Capture the cell that displays the provided text and extract its (X, Y) central coordinate. 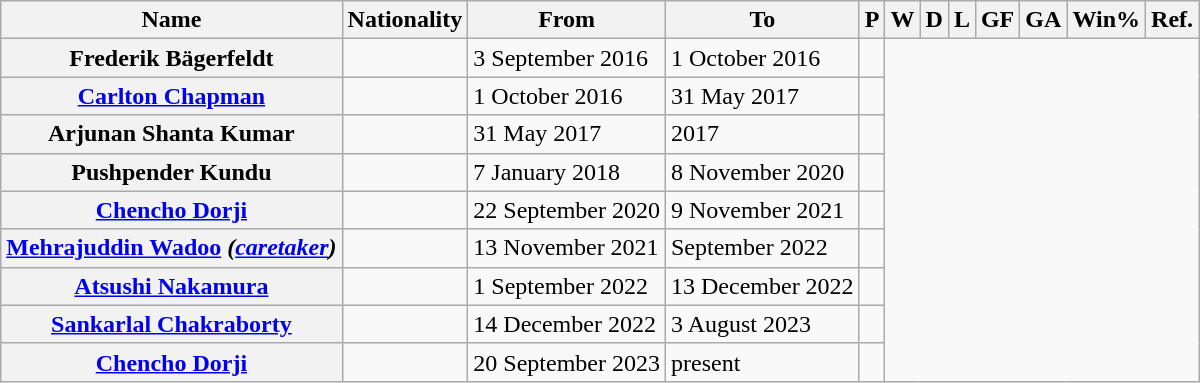
Frederik Bägerfeldt (172, 58)
14 December 2022 (567, 324)
13 November 2021 (567, 248)
13 December 2022 (762, 286)
L (962, 20)
Sankarlal Chakraborty (172, 324)
GA (1044, 20)
From (567, 20)
P (872, 20)
22 September 2020 (567, 210)
Ref. (1172, 20)
7 January 2018 (567, 172)
20 September 2023 (567, 362)
Arjunan Shanta Kumar (172, 134)
Carlton Chapman (172, 96)
Pushpender Kundu (172, 172)
8 November 2020 (762, 172)
1 September 2022 (567, 286)
3 August 2023 (762, 324)
GF (997, 20)
W (902, 20)
Win% (1106, 20)
3 September 2016 (567, 58)
Name (172, 20)
Atsushi Nakamura (172, 286)
Mehrajuddin Wadoo (caretaker) (172, 248)
D (934, 20)
September 2022 (762, 248)
2017 (762, 134)
9 November 2021 (762, 210)
To (762, 20)
present (762, 362)
Nationality (405, 20)
